Return (x, y) of the center of cell containing provided text 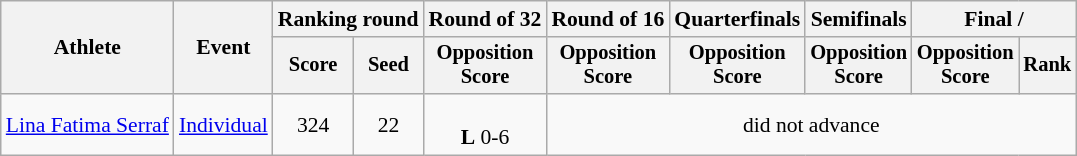
Seed (388, 66)
Final / (994, 19)
Individual (224, 124)
Round of 32 (486, 19)
22 (388, 124)
Score (314, 66)
L 0-6 (486, 124)
did not advance (811, 124)
Semifinals (858, 19)
Event (224, 48)
Ranking round (348, 19)
Round of 16 (608, 19)
Quarterfinals (737, 19)
Rank (1047, 66)
Athlete (88, 48)
324 (314, 124)
Lina Fatima Serraf (88, 124)
